From the cell containing the given text, extract its center point as [X, Y] coordinate. 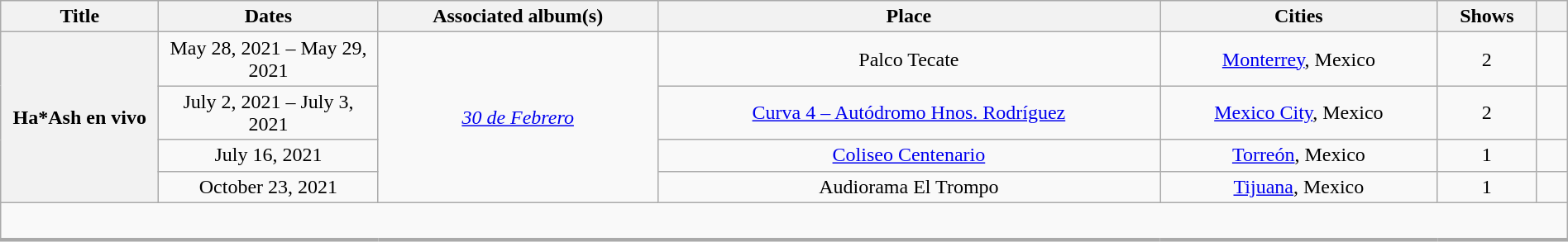
Shows [1487, 17]
Associated album(s) [518, 17]
May 28, 2021 – May 29, 2021 [268, 59]
Curva 4 – Autódromo Hnos. Rodríguez [908, 112]
Torreón, Mexico [1298, 155]
July 16, 2021 [268, 155]
Place [908, 17]
30 de Febrero [518, 117]
Coliseo Centenario [908, 155]
Palco Tecate [908, 59]
October 23, 2021 [268, 187]
Ha*Ash en vivo [79, 117]
Tijuana, Mexico [1298, 187]
July 2, 2021 – July 3, 2021 [268, 112]
Title [79, 17]
Mexico City, Mexico [1298, 112]
Audiorama El Trompo [908, 187]
Monterrey, Mexico [1298, 59]
Cities [1298, 17]
Dates [268, 17]
